Return the [X, Y] coordinate for the center point of the cell that contains the specified text.  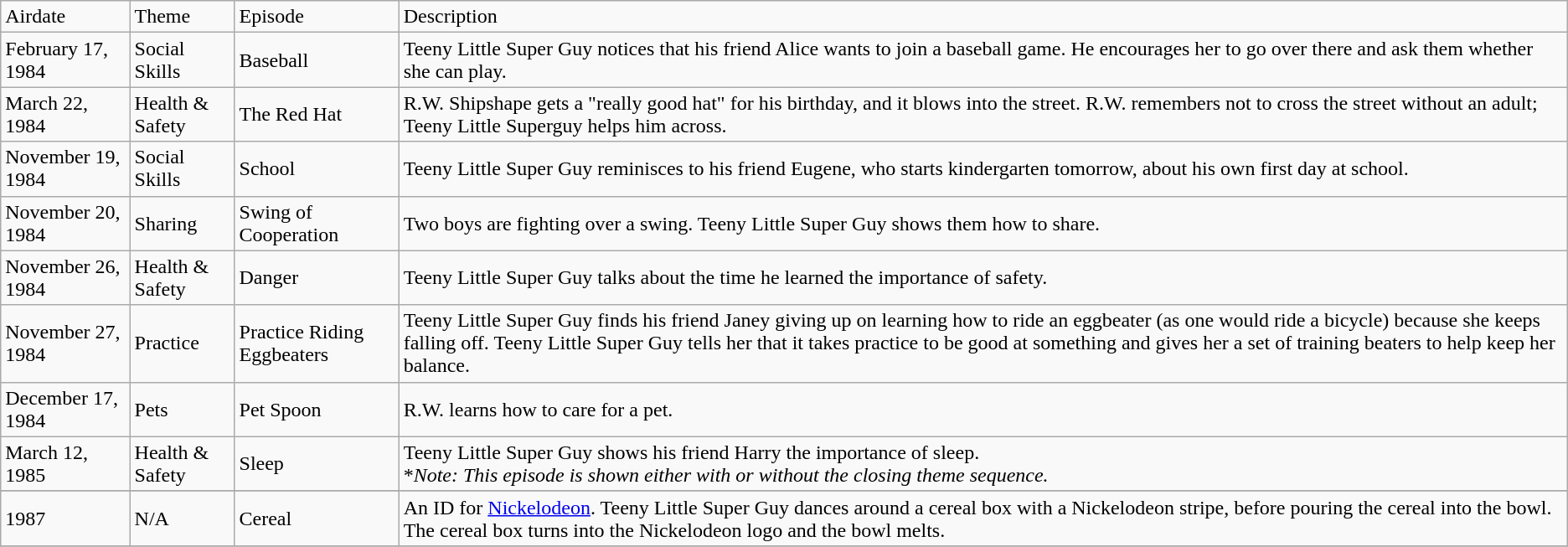
Pets [183, 409]
March 22, 1984 [65, 114]
Practice Riding Eggbeaters [317, 343]
Sharing [183, 223]
R.W. learns how to care for a pet. [983, 409]
February 17, 1984 [65, 60]
Theme [183, 17]
Danger [317, 278]
Teeny Little Super Guy talks about the time he learned the importance of safety. [983, 278]
November 26, 1984 [65, 278]
November 20, 1984 [65, 223]
December 17, 1984 [65, 409]
Episode [317, 17]
Baseball [317, 60]
The Red Hat [317, 114]
Cereal [317, 518]
Swing of Cooperation [317, 223]
1987 [65, 518]
Teeny Little Super Guy reminisces to his friend Eugene, who starts kindergarten tomorrow, about his own first day at school. [983, 169]
Pet Spoon [317, 409]
Airdate [65, 17]
N/A [183, 518]
Sleep [317, 464]
March 12, 1985 [65, 464]
November 27, 1984 [65, 343]
School [317, 169]
Description [983, 17]
Practice [183, 343]
November 19, 1984 [65, 169]
Two boys are fighting over a swing. Teeny Little Super Guy shows them how to share. [983, 223]
